From the cell containing the given text, extract its center point as [x, y] coordinate. 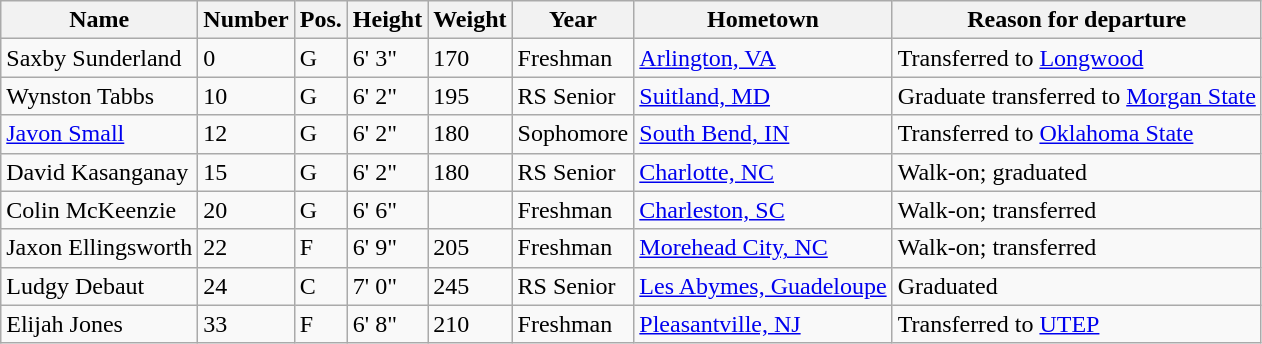
6' 9" [387, 248]
Year [573, 20]
33 [246, 324]
Morehead City, NC [763, 248]
Charleston, SC [763, 210]
David Kasanganay [100, 172]
Les Abymes, Guadeloupe [763, 286]
Charlotte, NC [763, 172]
245 [470, 286]
12 [246, 134]
Weight [470, 20]
6' 3" [387, 58]
Arlington, VA [763, 58]
Pos. [320, 20]
Jaxon Ellingsworth [100, 248]
0 [246, 58]
Height [387, 20]
Name [100, 20]
South Bend, IN [763, 134]
C [320, 286]
24 [246, 286]
195 [470, 96]
Javon Small [100, 134]
20 [246, 210]
170 [470, 58]
10 [246, 96]
Reason for departure [1076, 20]
Transferred to UTEP [1076, 324]
Ludgy Debaut [100, 286]
Graduate transferred to Morgan State [1076, 96]
Sophomore [573, 134]
22 [246, 248]
Saxby Sunderland [100, 58]
Elijah Jones [100, 324]
205 [470, 248]
6' 6" [387, 210]
210 [470, 324]
Number [246, 20]
Wynston Tabbs [100, 96]
Pleasantville, NJ [763, 324]
6' 8" [387, 324]
Transferred to Longwood [1076, 58]
7' 0" [387, 286]
Graduated [1076, 286]
Transferred to Oklahoma State [1076, 134]
Hometown [763, 20]
15 [246, 172]
Suitland, MD [763, 96]
Colin McKeenzie [100, 210]
Walk-on; graduated [1076, 172]
